Pinpoint the cell where the given text exists, returning its [x, y] midpoint coordinate. 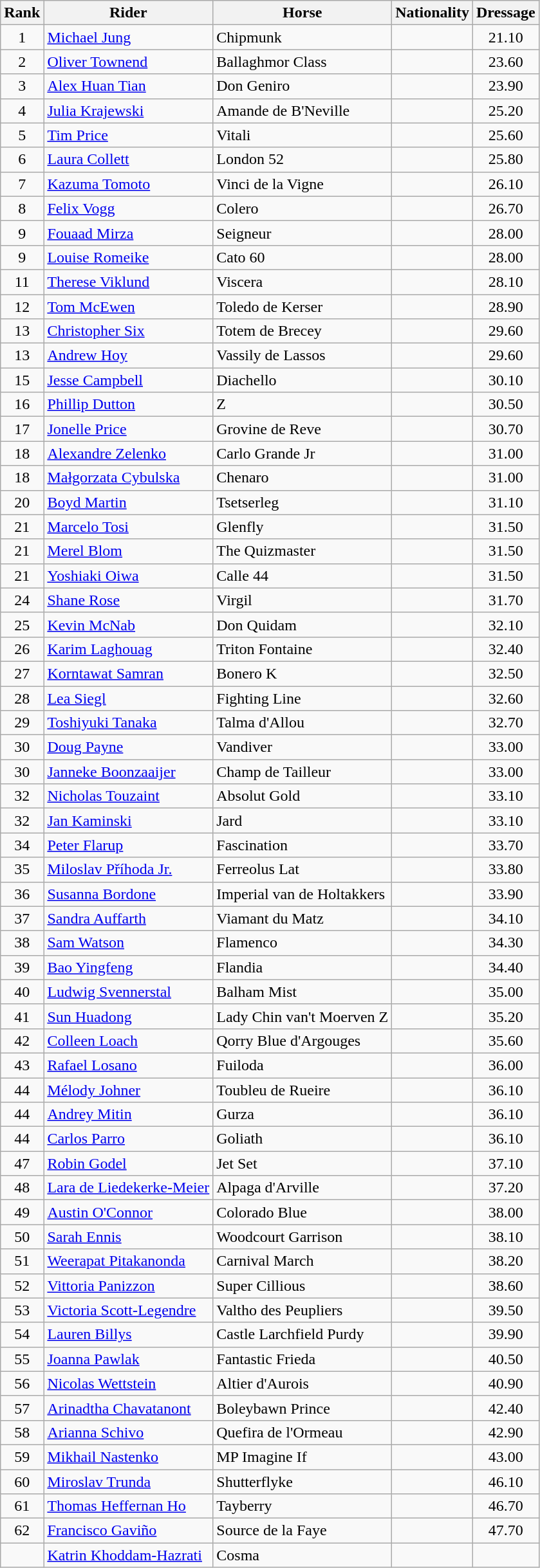
Austin O'Connor [129, 1212]
Mikhail Nastenko [129, 1457]
29 [22, 723]
46.70 [506, 1506]
26 [22, 649]
42.90 [506, 1432]
Doug Payne [129, 747]
35.20 [506, 1016]
28.90 [506, 307]
Tom McEwen [129, 307]
15 [22, 380]
Altier d'Aurois [303, 1383]
Thomas Heffernan Ho [129, 1506]
Rider [129, 13]
Kevin McNab [129, 624]
London 52 [303, 160]
Ballaghmor Class [303, 62]
26.70 [506, 208]
Cosma [303, 1555]
35.00 [506, 992]
Fantastic Frieda [303, 1359]
38.20 [506, 1261]
Lara de Liedekerke-Meier [129, 1188]
Gurza [303, 1115]
16 [22, 405]
Horse [303, 13]
59 [22, 1457]
28.10 [506, 282]
Woodcourt Garrison [303, 1237]
Joanna Pawlak [129, 1359]
Don Geniro [303, 86]
36.00 [506, 1065]
61 [22, 1506]
Jan Kaminski [129, 821]
Super Cillious [303, 1286]
52 [22, 1286]
25.60 [506, 135]
Chipmunk [303, 37]
32.10 [506, 624]
Ludwig Svennerstal [129, 992]
25 [22, 624]
Victoria Scott-Legendre [129, 1310]
37.20 [506, 1188]
2 [22, 62]
Christopher Six [129, 331]
Michael Jung [129, 37]
34.30 [506, 943]
38.60 [506, 1286]
Imperial van de Holtakkers [303, 894]
42.40 [506, 1408]
5 [22, 135]
Oliver Townend [129, 62]
20 [22, 502]
Shutterflyke [303, 1481]
37 [22, 918]
Miloslav Příhoda Jr. [129, 870]
Chenaro [303, 478]
Alexandre Zelenko [129, 453]
Don Quidam [303, 624]
Fouaad Mirza [129, 233]
38.00 [506, 1212]
27 [22, 673]
58 [22, 1432]
33.90 [506, 894]
33.80 [506, 870]
Grovine de Reve [303, 429]
39.90 [506, 1335]
Alex Huan Tian [129, 86]
Bonero K [303, 673]
Louise Romeike [129, 257]
23.90 [506, 86]
Calle 44 [303, 576]
Vassily de Lassos [303, 356]
Kazuma Tomoto [129, 184]
Balham Mist [303, 992]
17 [22, 429]
Jet Set [303, 1163]
Fuiloda [303, 1065]
Vandiver [303, 747]
Jard [303, 821]
Shane Rose [129, 600]
Sarah Ennis [129, 1237]
34 [22, 845]
Jonelle Price [129, 429]
MP Imagine If [303, 1457]
Lea Siegl [129, 698]
Viamant du Matz [303, 918]
Mélody Johner [129, 1090]
Marcelo Tosi [129, 527]
Boyd Martin [129, 502]
Weerapat Pitakanonda [129, 1261]
Quefira de l'Ormeau [303, 1432]
Arianna Schivo [129, 1432]
Vitali [303, 135]
11 [22, 282]
Lady Chin van't Moerven Z [303, 1016]
35.60 [506, 1041]
Nicholas Touzaint [129, 796]
Source de la Faye [303, 1531]
Amande de B'Neville [303, 111]
Francisco Gaviño [129, 1531]
Carnival March [303, 1261]
Arinadtha Chavatanont [129, 1408]
Colleen Loach [129, 1041]
37.10 [506, 1163]
53 [22, 1310]
43 [22, 1065]
Cato 60 [303, 257]
57 [22, 1408]
33.70 [506, 845]
Miroslav Trunda [129, 1481]
Sandra Auffarth [129, 918]
Vinci de la Vigne [303, 184]
40.90 [506, 1383]
Viscera [303, 282]
30.50 [506, 405]
Sun Huadong [129, 1016]
Phillip Dutton [129, 405]
Flandia [303, 967]
46.10 [506, 1481]
40.50 [506, 1359]
Flamenco [303, 943]
Bao Yingfeng [129, 967]
34.10 [506, 918]
Nationality [433, 13]
Vittoria Panizzon [129, 1286]
25.20 [506, 111]
The Quizmaster [303, 551]
Tsetserleg [303, 502]
Virgil [303, 600]
32.70 [506, 723]
Katrin Khoddam-Hazrati [129, 1555]
Carlo Grande Jr [303, 453]
Triton Fontaine [303, 649]
Małgorzata Cybulska [129, 478]
6 [22, 160]
47.70 [506, 1531]
Qorry Blue d'Argouges [303, 1041]
Korntawat Samran [129, 673]
Sam Watson [129, 943]
8 [22, 208]
21.10 [506, 37]
38.10 [506, 1237]
54 [22, 1335]
Goliath [303, 1139]
Talma d'Allou [303, 723]
Absolut Gold [303, 796]
39 [22, 967]
35 [22, 870]
Valtho des Peupliers [303, 1310]
Glenfly [303, 527]
32.60 [506, 698]
Tim Price [129, 135]
49 [22, 1212]
Ferreolus Lat [303, 870]
Rank [22, 13]
Seigneur [303, 233]
Toshiyuki Tanaka [129, 723]
43.00 [506, 1457]
Felix Vogg [129, 208]
Colorado Blue [303, 1212]
Peter Flarup [129, 845]
Castle Larchfield Purdy [303, 1335]
Boleybawn Prince [303, 1408]
Fascination [303, 845]
Andrey Mitin [129, 1115]
4 [22, 111]
Rafael Losano [129, 1065]
26.10 [506, 184]
Yoshiaki Oiwa [129, 576]
32.50 [506, 673]
60 [22, 1481]
31.70 [506, 600]
1 [22, 37]
Nicolas Wettstein [129, 1383]
47 [22, 1163]
51 [22, 1261]
Colero [303, 208]
Dressage [506, 13]
3 [22, 86]
56 [22, 1383]
Z [303, 405]
30.70 [506, 429]
Laura Collett [129, 160]
50 [22, 1237]
Tayberry [303, 1506]
34.40 [506, 967]
42 [22, 1041]
Fighting Line [303, 698]
Totem de Brecey [303, 331]
Susanna Bordone [129, 894]
Diachello [303, 380]
Champ de Tailleur [303, 772]
Robin Godel [129, 1163]
Jesse Campbell [129, 380]
Janneke Boonzaaijer [129, 772]
55 [22, 1359]
24 [22, 600]
Merel Blom [129, 551]
23.60 [506, 62]
Toubleu de Rueire [303, 1090]
12 [22, 307]
Karim Laghouag [129, 649]
Therese Viklund [129, 282]
Toledo de Kerser [303, 307]
41 [22, 1016]
40 [22, 992]
25.80 [506, 160]
Alpaga d'Arville [303, 1188]
Julia Krajewski [129, 111]
38 [22, 943]
32.40 [506, 649]
30.10 [506, 380]
Andrew Hoy [129, 356]
48 [22, 1188]
39.50 [506, 1310]
Lauren Billys [129, 1335]
31.10 [506, 502]
7 [22, 184]
28 [22, 698]
Carlos Parro [129, 1139]
62 [22, 1531]
36 [22, 894]
